Locate the cell with the specified text and output its [X, Y] center coordinate. 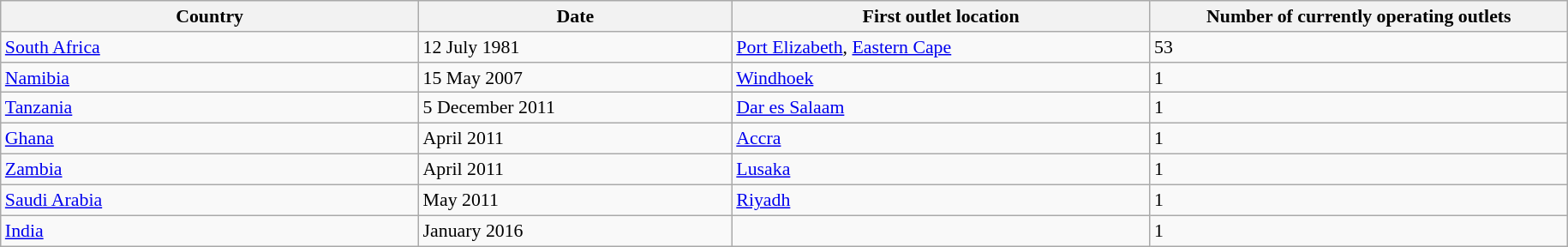
12 July 1981 [575, 46]
South Africa [210, 46]
5 December 2011 [575, 107]
Date [575, 15]
Zambia [210, 169]
Number of currently operating outlets [1359, 15]
Port Elizabeth, Eastern Cape [941, 46]
Country [210, 15]
First outlet location [941, 15]
Lusaka [941, 169]
Saudi Arabia [210, 200]
53 [1359, 46]
Tanzania [210, 107]
May 2011 [575, 200]
15 May 2007 [575, 77]
Accra [941, 138]
India [210, 230]
Windhoek [941, 77]
Riyadh [941, 200]
Dar es Salaam [941, 107]
Ghana [210, 138]
January 2016 [575, 230]
Namibia [210, 77]
